Find where the given text appears and provide that cell's center as (x, y) coordinate. 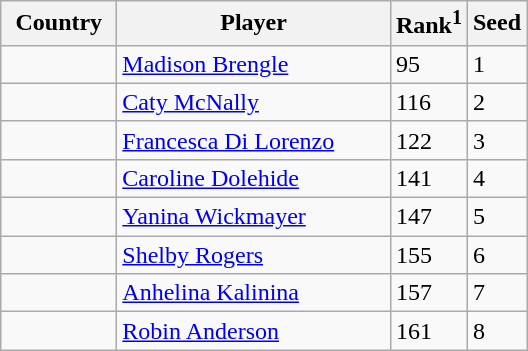
4 (496, 178)
141 (428, 178)
Anhelina Kalinina (254, 293)
Francesca Di Lorenzo (254, 140)
Yanina Wickmayer (254, 217)
Robin Anderson (254, 331)
1 (496, 64)
3 (496, 140)
155 (428, 255)
Caty McNally (254, 102)
Country (59, 24)
Caroline Dolehide (254, 178)
122 (428, 140)
Player (254, 24)
2 (496, 102)
147 (428, 217)
Seed (496, 24)
Rank1 (428, 24)
95 (428, 64)
157 (428, 293)
6 (496, 255)
8 (496, 331)
5 (496, 217)
161 (428, 331)
Madison Brengle (254, 64)
116 (428, 102)
Shelby Rogers (254, 255)
7 (496, 293)
